Return the (X, Y) coordinate for the center point of the cell that contains the specified text.  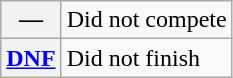
Did not finish (146, 58)
Did not compete (146, 20)
— (31, 20)
DNF (31, 58)
